From the cell containing the given text, extract its center point as [X, Y] coordinate. 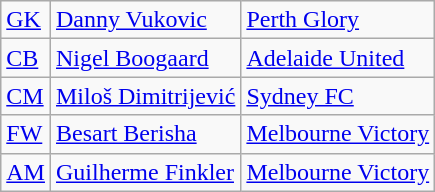
Miloš Dimitrijević [145, 96]
AM [26, 172]
Sydney FC [338, 96]
Guilherme Finkler [145, 172]
Danny Vukovic [145, 20]
FW [26, 134]
Perth Glory [338, 20]
GK [26, 20]
Adelaide United [338, 58]
CM [26, 96]
Besart Berisha [145, 134]
Nigel Boogaard [145, 58]
CB [26, 58]
